Capture the cell that displays the provided text and extract its [X, Y] central coordinate. 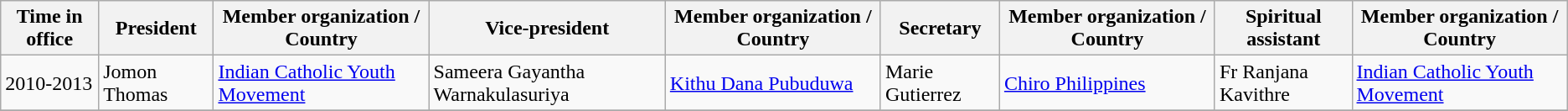
Fr Ranjana Kavithre [1283, 82]
Sameera Gayantha Warnakulasuriya [547, 82]
Kithu Dana Pubuduwa [772, 82]
2010-2013 [50, 82]
President [156, 29]
Time in office [50, 29]
Jomon Thomas [156, 82]
Chiro Philippines [1107, 82]
Spiritual assistant [1283, 29]
Marie Gutierrez [940, 82]
Secretary [940, 29]
Vice-president [547, 29]
